Provide the (x, y) coordinate of the cell's center where the given text is located.  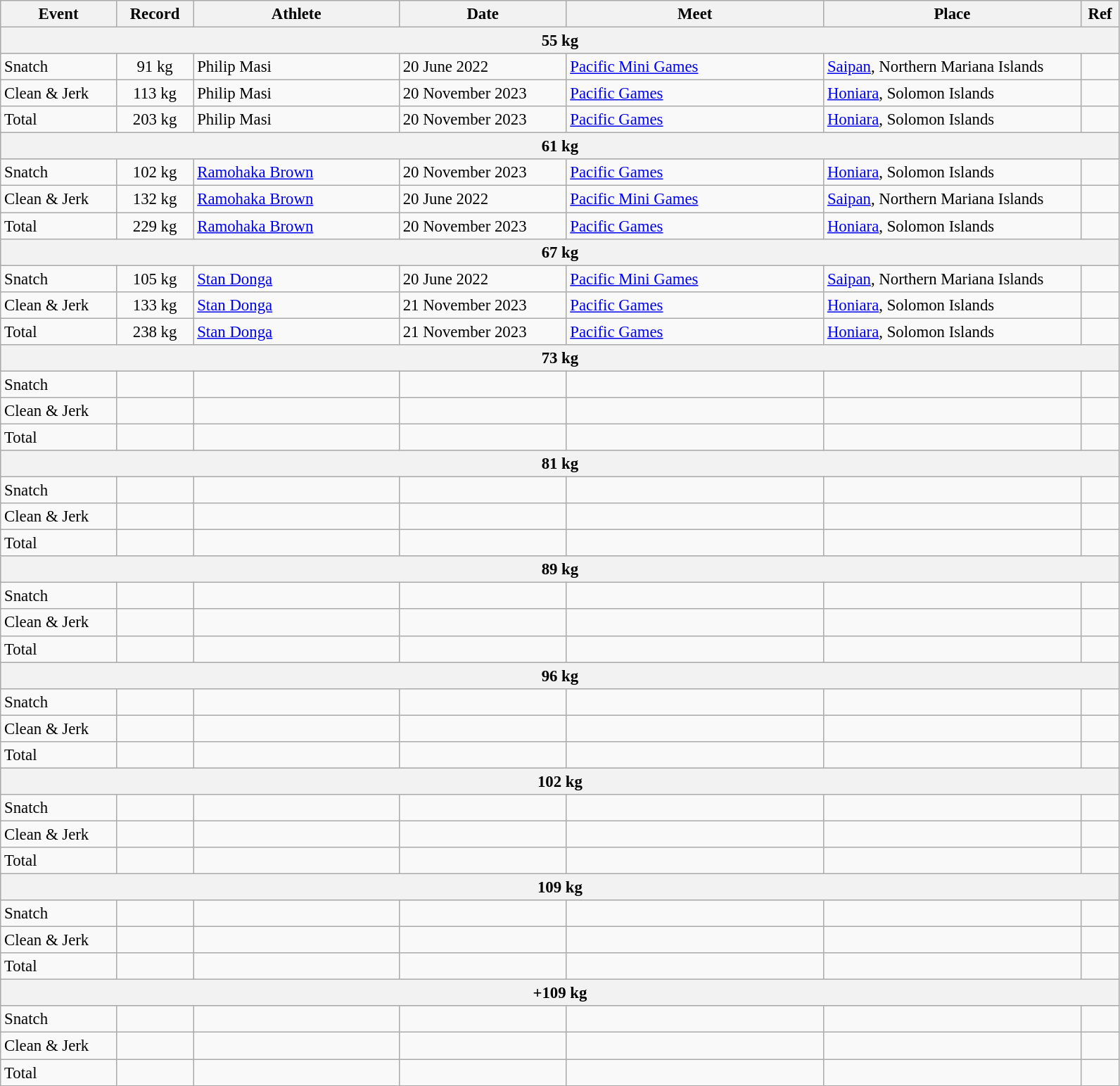
109 kg (560, 888)
132 kg (155, 199)
91 kg (155, 67)
67 kg (560, 252)
113 kg (155, 94)
Event (58, 14)
Athlete (296, 14)
133 kg (155, 305)
+109 kg (560, 993)
81 kg (560, 464)
Place (953, 14)
96 kg (560, 676)
73 kg (560, 358)
Record (155, 14)
55 kg (560, 41)
105 kg (155, 279)
203 kg (155, 120)
Meet (695, 14)
89 kg (560, 569)
61 kg (560, 146)
238 kg (155, 332)
229 kg (155, 226)
Ref (1100, 14)
Date (483, 14)
